Return the (x, y) coordinate for the center point of the cell that contains the specified text.  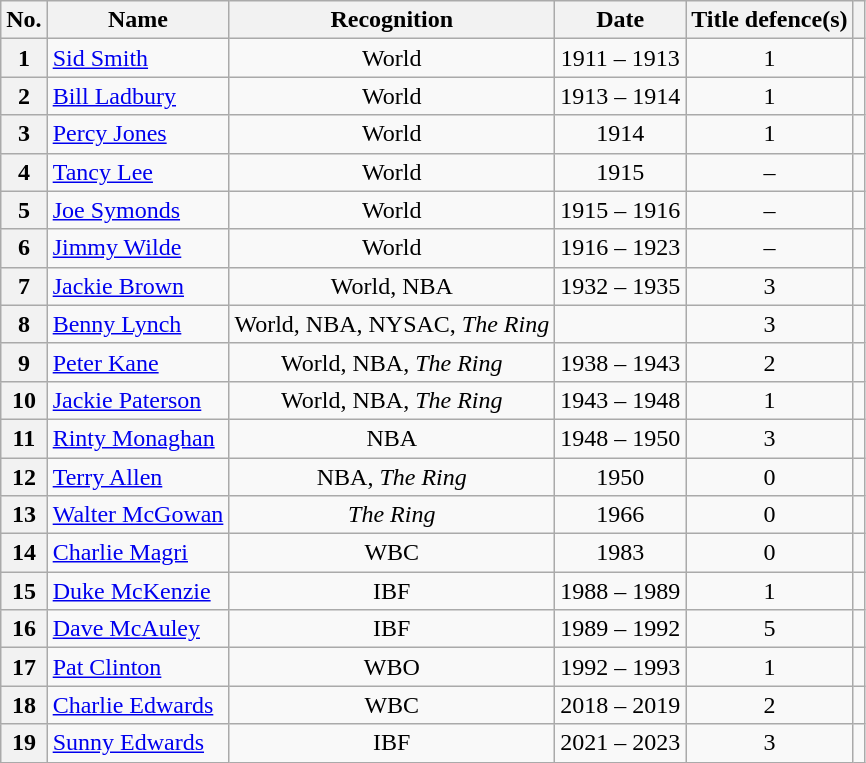
6 (24, 248)
10 (24, 400)
Jimmy Wilde (138, 248)
No. (24, 20)
Recognition (392, 20)
12 (24, 477)
Dave McAuley (138, 629)
World, NBA, NYSAC, The Ring (392, 324)
1938 – 1943 (620, 362)
Walter McGowan (138, 515)
Charlie Edwards (138, 705)
Date (620, 20)
15 (24, 591)
7 (24, 286)
1989 – 1992 (620, 629)
1911 – 1913 (620, 58)
14 (24, 553)
1915 (620, 172)
1932 – 1935 (620, 286)
Sid Smith (138, 58)
1914 (620, 134)
2021 – 2023 (620, 743)
1943 – 1948 (620, 400)
13 (24, 515)
1992 – 1993 (620, 667)
Benny Lynch (138, 324)
9 (24, 362)
Rinty Monaghan (138, 438)
Peter Kane (138, 362)
1948 – 1950 (620, 438)
The Ring (392, 515)
Sunny Edwards (138, 743)
Joe Symonds (138, 210)
1916 – 1923 (620, 248)
2018 – 2019 (620, 705)
1913 – 1914 (620, 96)
1915 – 1916 (620, 210)
Jackie Paterson (138, 400)
Percy Jones (138, 134)
Charlie Magri (138, 553)
Name (138, 20)
17 (24, 667)
NBA (392, 438)
18 (24, 705)
NBA, The Ring (392, 477)
WBO (392, 667)
Duke McKenzie (138, 591)
Jackie Brown (138, 286)
16 (24, 629)
Terry Allen (138, 477)
Pat Clinton (138, 667)
World, NBA (392, 286)
1966 (620, 515)
Bill Ladbury (138, 96)
1950 (620, 477)
8 (24, 324)
19 (24, 743)
Title defence(s) (770, 20)
11 (24, 438)
Tancy Lee (138, 172)
1988 – 1989 (620, 591)
1983 (620, 553)
4 (24, 172)
